Extract the [x, y] coordinate from the center of the cell holding the provided text.  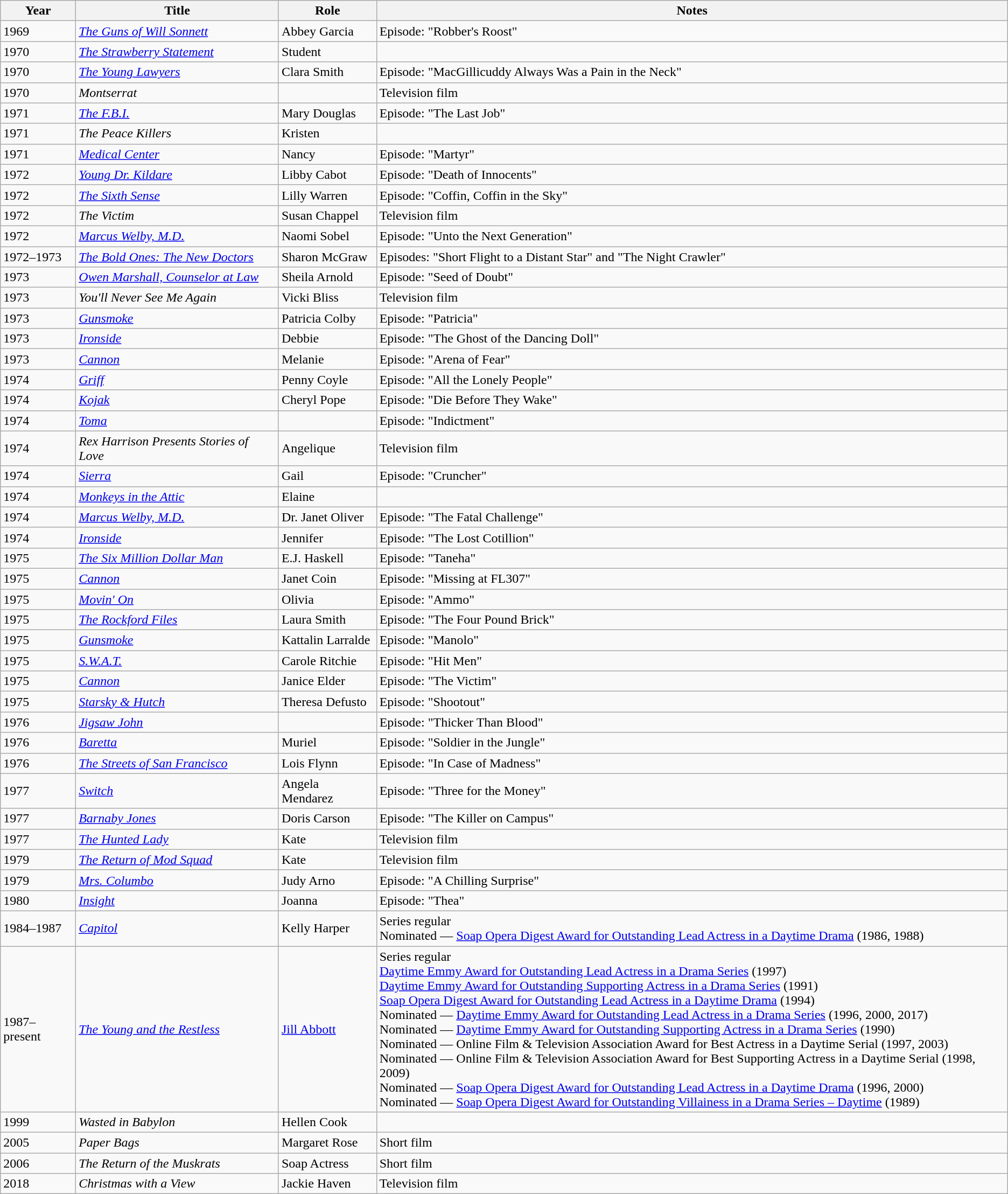
Episode: "Thea" [692, 900]
Elaine [327, 497]
E.J. Haskell [327, 558]
Medical Center [178, 154]
Episode: "Missing at FL307" [692, 578]
Starsky & Hutch [178, 702]
Episode: "In Case of Madness" [692, 763]
Episode: "A Chilling Surprise" [692, 880]
Janet Coin [327, 578]
Angela Mendarez [327, 791]
Episode: "The Fatal Challenge" [692, 517]
Lilly Warren [327, 195]
Episode: "Hit Men" [692, 661]
Episode: "Death of Innocents" [692, 174]
Episode: "All the Lonely People" [692, 380]
Vicki Bliss [327, 298]
Episode: "Robber's Roost" [692, 31]
S.W.A.T. [178, 661]
The Hunted Lady [178, 839]
The Young and the Restless [178, 1029]
1984–1987 [38, 928]
Mary Douglas [327, 113]
Baretta [178, 743]
1987–present [38, 1029]
Kristen [327, 134]
Rex Harrison Presents Stories of Love [178, 448]
Cheryl Pope [327, 400]
Episode: "Ammo" [692, 599]
Episode: "Coffin, Coffin in the Sky" [692, 195]
Barnaby Jones [178, 819]
Hellen Cook [327, 1122]
Episode: "Indictment" [692, 421]
Doris Carson [327, 819]
Patricia Colby [327, 318]
Olivia [327, 599]
Owen Marshall, Counselor at Law [178, 277]
Kojak [178, 400]
1972–1973 [38, 257]
Episode: "Taneha" [692, 558]
Sharon McGraw [327, 257]
Penny Coyle [327, 380]
Switch [178, 791]
Wasted in Babylon [178, 1122]
The Bold Ones: The New Doctors [178, 257]
Dr. Janet Oliver [327, 517]
Soap Actress [327, 1163]
Naomi Sobel [327, 236]
Role [327, 11]
Year [38, 11]
Episodes: "Short Flight to a Distant Star" and "The Night Crawler" [692, 257]
Sheila Arnold [327, 277]
Episode: "Seed of Doubt" [692, 277]
Kelly Harper [327, 928]
Sierra [178, 476]
Paper Bags [178, 1143]
Episode: "The Last Job" [692, 113]
Theresa Defusto [327, 702]
The F.B.I. [178, 113]
Title [178, 11]
2018 [38, 1184]
2005 [38, 1143]
Episode: "The Killer on Campus" [692, 819]
Lois Flynn [327, 763]
Gail [327, 476]
Student [327, 52]
1999 [38, 1122]
Melanie [327, 359]
Episode: "Die Before They Wake" [692, 400]
Muriel [327, 743]
Griff [178, 380]
Mrs. Columbo [178, 880]
Series regularNominated — Soap Opera Digest Award for Outstanding Lead Actress in a Daytime Drama (1986, 1988) [692, 928]
You'll Never See Me Again [178, 298]
Episode: "The Four Pound Brick" [692, 620]
Toma [178, 421]
The Six Million Dollar Man [178, 558]
Susan Chappel [327, 215]
Episode: "Arena of Fear" [692, 359]
Libby Cabot [327, 174]
Episode: "Thicker Than Blood" [692, 722]
Episode: "The Ghost of the Dancing Doll" [692, 339]
The Return of the Muskrats [178, 1163]
Jackie Haven [327, 1184]
Episode: "Martyr" [692, 154]
Jennifer [327, 537]
1969 [38, 31]
Episode: "The Victim" [692, 681]
The Strawberry Statement [178, 52]
Judy Arno [327, 880]
Debbie [327, 339]
Abbey Garcia [327, 31]
The Rockford Files [178, 620]
Angelique [327, 448]
Janice Elder [327, 681]
Christmas with a View [178, 1184]
The Guns of Will Sonnett [178, 31]
Episode: "Manolo" [692, 640]
The Victim [178, 215]
Nancy [327, 154]
Margaret Rose [327, 1143]
Young Dr. Kildare [178, 174]
Monkeys in the Attic [178, 497]
Episode: "Patricia" [692, 318]
Movin' On [178, 599]
Joanna [327, 900]
Episode: "MacGillicuddy Always Was a Pain in the Neck" [692, 72]
Capitol [178, 928]
The Streets of San Francisco [178, 763]
The Peace Killers [178, 134]
Clara Smith [327, 72]
Jill Abbott [327, 1029]
The Sixth Sense [178, 195]
Jigsaw John [178, 722]
Montserrat [178, 93]
Insight [178, 900]
Episode: "Cruncher" [692, 476]
The Young Lawyers [178, 72]
Carole Ritchie [327, 661]
Episode: "Unto the Next Generation" [692, 236]
Kattalin Larralde [327, 640]
Laura Smith [327, 620]
Episode: "Three for the Money" [692, 791]
The Return of Mod Squad [178, 860]
2006 [38, 1163]
1980 [38, 900]
Episode: "Soldier in the Jungle" [692, 743]
Episode: "Shootout" [692, 702]
Episode: "The Lost Cotillion" [692, 537]
Notes [692, 11]
